Output the [x, y] coordinate of the center of the cell containing the given text.  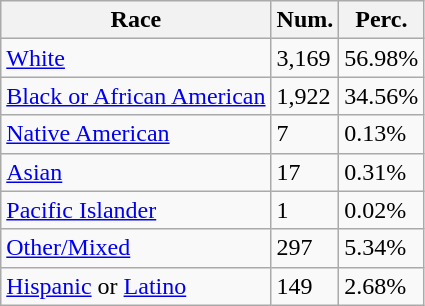
2.68% [382, 286]
White [136, 58]
Perc. [382, 20]
Other/Mixed [136, 248]
34.56% [382, 96]
149 [305, 286]
17 [305, 172]
3,169 [305, 58]
1,922 [305, 96]
Pacific Islander [136, 210]
Hispanic or Latino [136, 286]
Asian [136, 172]
0.31% [382, 172]
1 [305, 210]
Native American [136, 134]
5.34% [382, 248]
Race [136, 20]
297 [305, 248]
0.13% [382, 134]
0.02% [382, 210]
Black or African American [136, 96]
56.98% [382, 58]
Num. [305, 20]
7 [305, 134]
